From the cell containing the given text, extract its center point as (x, y) coordinate. 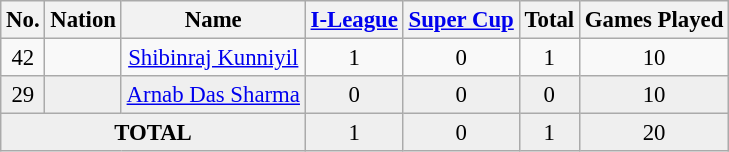
20 (654, 133)
Total (549, 20)
No. (23, 20)
Name (213, 20)
Arnab Das Sharma (213, 95)
Games Played (654, 20)
29 (23, 95)
Shibinraj Kunniyil (213, 58)
Nation (83, 20)
Super Cup (461, 20)
TOTAL (153, 133)
42 (23, 58)
I-League (354, 20)
